From the cell containing the given text, extract its center point as [x, y] coordinate. 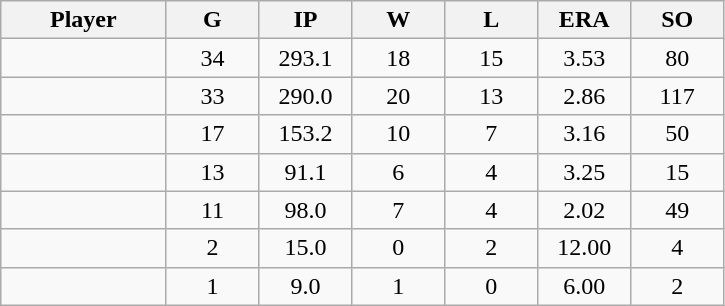
50 [678, 134]
80 [678, 58]
293.1 [306, 58]
11 [212, 210]
3.25 [584, 172]
L [492, 20]
34 [212, 58]
290.0 [306, 96]
2.86 [584, 96]
33 [212, 96]
2.02 [584, 210]
6 [398, 172]
12.00 [584, 248]
Player [84, 20]
91.1 [306, 172]
15.0 [306, 248]
SO [678, 20]
6.00 [584, 286]
W [398, 20]
3.16 [584, 134]
9.0 [306, 286]
IP [306, 20]
49 [678, 210]
17 [212, 134]
117 [678, 96]
3.53 [584, 58]
ERA [584, 20]
10 [398, 134]
G [212, 20]
153.2 [306, 134]
98.0 [306, 210]
18 [398, 58]
20 [398, 96]
